Search for the cell housing the specified text and yield its (x, y) center coordinate. 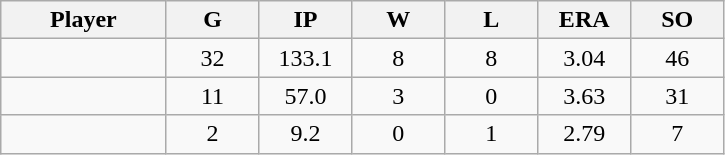
IP (306, 20)
L (492, 20)
11 (212, 96)
133.1 (306, 58)
G (212, 20)
31 (678, 96)
2.79 (584, 134)
SO (678, 20)
1 (492, 134)
32 (212, 58)
ERA (584, 20)
3 (398, 96)
W (398, 20)
3.04 (584, 58)
7 (678, 134)
2 (212, 134)
57.0 (306, 96)
Player (84, 20)
3.63 (584, 96)
46 (678, 58)
9.2 (306, 134)
